Output the [x, y] coordinate of the center of the cell containing the given text.  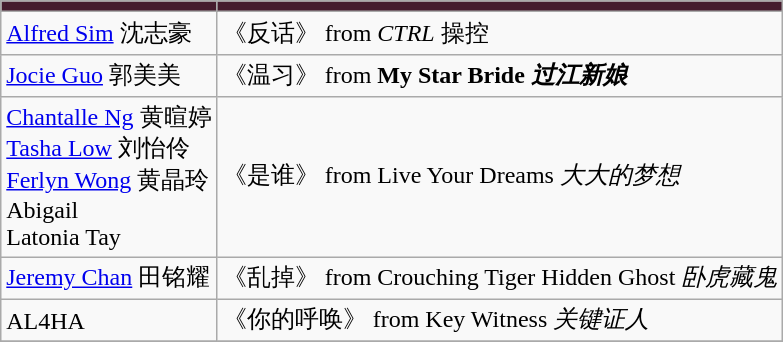
Jeremy Chan 田铭耀 [109, 278]
《你的呼唤》 from Key Witness 关键证人 [500, 320]
Alfred Sim 沈志豪 [109, 34]
《是谁》 from Live Your Dreams 大大的梦想 [500, 177]
Jocie Guo 郭美美 [109, 76]
Chantalle Ng 黄暄婷 Tasha Low 刘怡伶 Ferlyn Wong 黄晶玲 Abigail Latonia Tay [109, 177]
《反话》 from CTRL 操控 [500, 34]
《乱掉》 from Crouching Tiger Hidden Ghost 卧虎藏鬼 [500, 278]
《温习》 from My Star Bride 过江新娘 [500, 76]
AL4HA [109, 320]
